Detect which cell encompasses the target text, then output its [x, y] center coordinate. 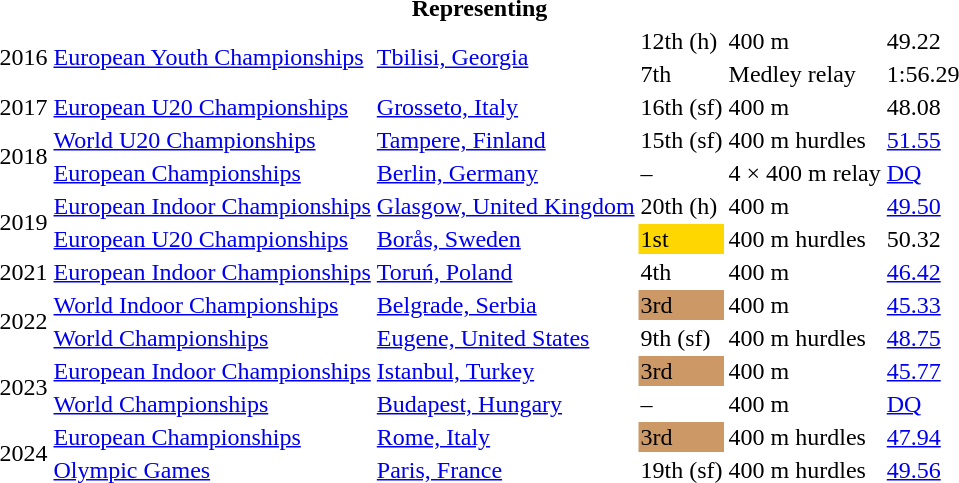
Istanbul, Turkey [506, 371]
Eugene, United States [506, 338]
Tampere, Finland [506, 140]
Toruń, Poland [506, 272]
World U20 Championships [212, 140]
Grosseto, Italy [506, 107]
Tbilisi, Georgia [506, 58]
4 × 400 m relay [804, 173]
4th [682, 272]
7th [682, 74]
9th (sf) [682, 338]
Borås, Sweden [506, 239]
20th (h) [682, 206]
16th (sf) [682, 107]
Glasgow, United Kingdom [506, 206]
Budapest, Hungary [506, 404]
Rome, Italy [506, 437]
Belgrade, Serbia [506, 305]
Berlin, Germany [506, 173]
European Youth Championships [212, 58]
12th (h) [682, 41]
15th (sf) [682, 140]
Medley relay [804, 74]
World Indoor Championships [212, 305]
1st [682, 239]
